Identify which cell holds the provided text, then report its [x, y] central coordinate. 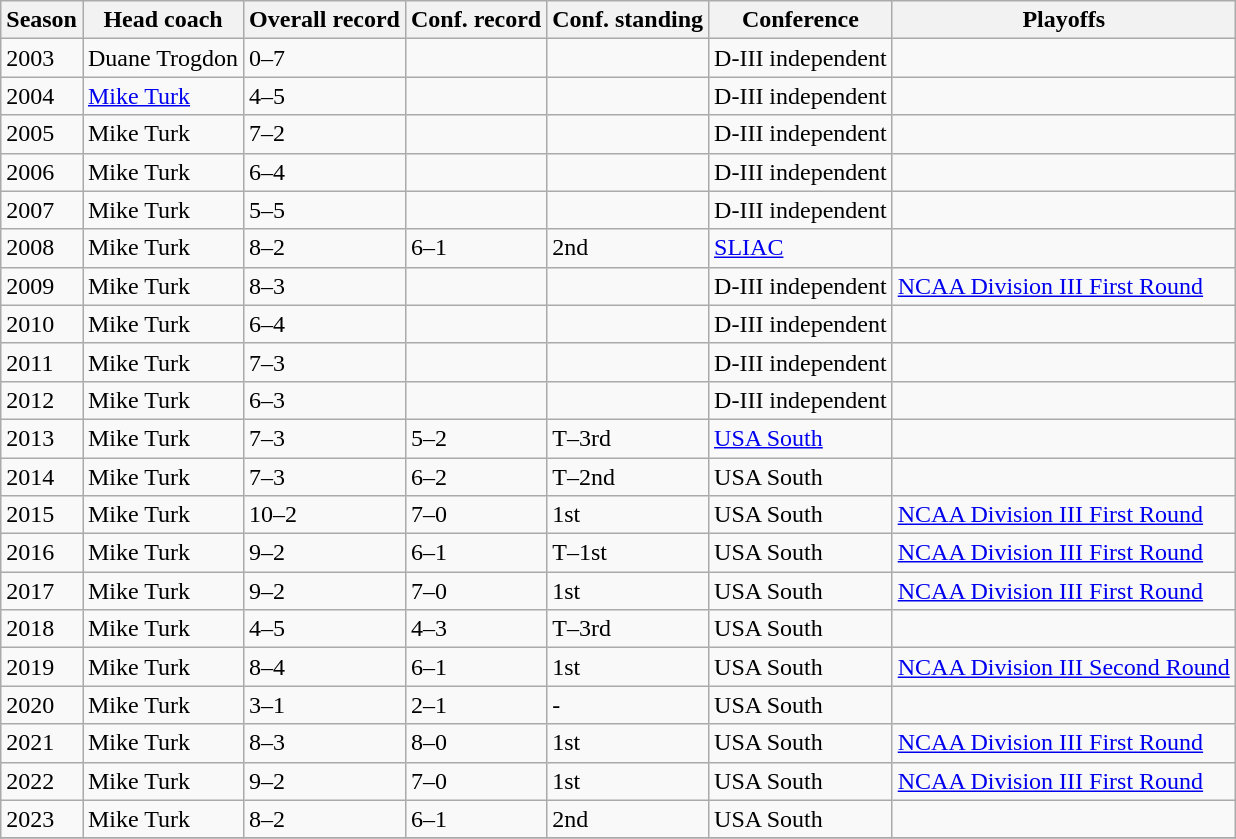
2014 [42, 477]
2007 [42, 210]
10–2 [325, 515]
2011 [42, 362]
0–7 [325, 58]
Conference [801, 20]
2003 [42, 58]
4–3 [476, 629]
2019 [42, 667]
2021 [42, 743]
2018 [42, 629]
2023 [42, 819]
2010 [42, 324]
2–1 [476, 705]
- [628, 705]
2013 [42, 438]
2004 [42, 96]
NCAA Division III Second Round [1064, 667]
Conf. standing [628, 20]
2015 [42, 515]
2012 [42, 400]
5–2 [476, 438]
2009 [42, 286]
T–1st [628, 553]
2022 [42, 781]
2020 [42, 705]
6–3 [325, 400]
3–1 [325, 705]
T–2nd [628, 477]
7–2 [325, 134]
Duane Trogdon [162, 58]
5–5 [325, 210]
8–0 [476, 743]
Head coach [162, 20]
Conf. record [476, 20]
8–4 [325, 667]
2016 [42, 553]
2017 [42, 591]
2005 [42, 134]
2006 [42, 172]
6–2 [476, 477]
SLIAC [801, 248]
Season [42, 20]
Overall record [325, 20]
2008 [42, 248]
Playoffs [1064, 20]
